For the text-containing cell, return its midpoint in (x, y) coordinate format. 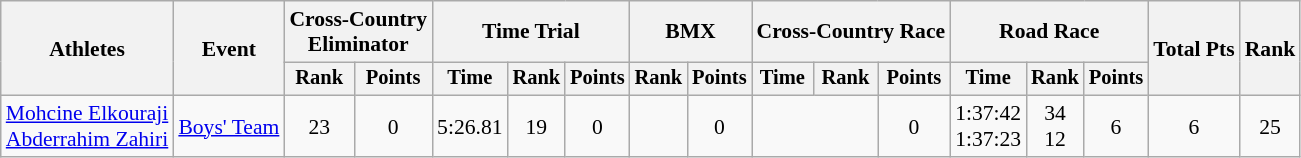
25 (1270, 126)
Event (228, 48)
Total Pts (1194, 48)
3412 (1055, 126)
Mohcine ElkourajiAbderrahim Zahiri (88, 126)
19 (537, 126)
Cross-CountryEliminator (358, 32)
Road Race (1049, 32)
5:26.81 (470, 126)
1:37:421:37:23 (988, 126)
23 (319, 126)
Athletes (88, 48)
Boys' Team (228, 126)
Time Trial (530, 32)
BMX (691, 32)
Cross-Country Race (852, 32)
